Locate the cell with the specified text and output its [X, Y] center coordinate. 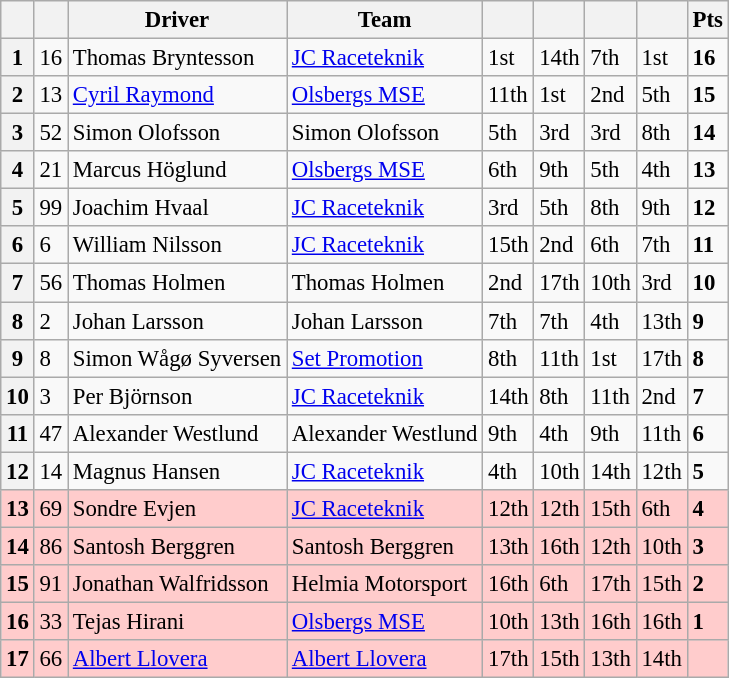
Pts [708, 20]
Thomas Bryntesson [178, 58]
Magnus Hansen [178, 471]
99 [50, 208]
69 [50, 509]
Joachim Hvaal [178, 208]
Cyril Raymond [178, 95]
52 [50, 133]
17 [18, 659]
Sondre Evjen [178, 509]
Per Björnson [178, 396]
Helmia Motorsport [384, 584]
86 [50, 546]
Marcus Höglund [178, 170]
Simon Wågø Syversen [178, 358]
Tejas Hirani [178, 621]
Driver [178, 20]
William Nilsson [178, 245]
47 [50, 433]
Set Promotion [384, 358]
56 [50, 283]
33 [50, 621]
91 [50, 584]
66 [50, 659]
21 [50, 170]
Jonathan Walfridsson [178, 584]
Team [384, 20]
